Find where the given text appears and provide that cell's center as (X, Y) coordinate. 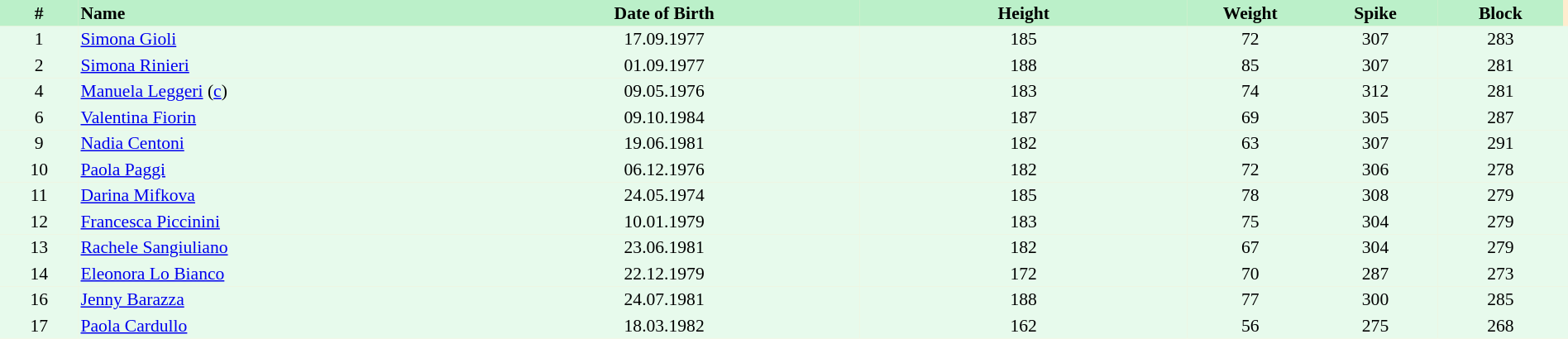
23.06.1981 (664, 248)
85 (1250, 65)
312 (1374, 91)
24.07.1981 (664, 299)
Manuela Leggeri (c) (273, 91)
275 (1374, 326)
Height (1024, 13)
01.09.1977 (664, 65)
Name (273, 13)
187 (1024, 117)
Rachele Sangiuliano (273, 248)
10 (39, 169)
305 (1374, 117)
Date of Birth (664, 13)
13 (39, 248)
78 (1250, 195)
56 (1250, 326)
268 (1500, 326)
22.12.1979 (664, 274)
75 (1250, 222)
10.01.1979 (664, 222)
4 (39, 91)
6 (39, 117)
11 (39, 195)
69 (1250, 117)
17 (39, 326)
67 (1250, 248)
Paola Paggi (273, 169)
14 (39, 274)
Valentina Fiorin (273, 117)
Block (1500, 13)
63 (1250, 144)
18.03.1982 (664, 326)
Francesca Piccinini (273, 222)
# (39, 13)
16 (39, 299)
162 (1024, 326)
1 (39, 40)
Paola Cardullo (273, 326)
283 (1500, 40)
172 (1024, 274)
09.10.1984 (664, 117)
Simona Rinieri (273, 65)
9 (39, 144)
285 (1500, 299)
Jenny Barazza (273, 299)
273 (1500, 274)
19.06.1981 (664, 144)
17.09.1977 (664, 40)
308 (1374, 195)
278 (1500, 169)
306 (1374, 169)
74 (1250, 91)
70 (1250, 274)
291 (1500, 144)
Darina Mifkova (273, 195)
Spike (1374, 13)
Weight (1250, 13)
06.12.1976 (664, 169)
09.05.1976 (664, 91)
Eleonora Lo Bianco (273, 274)
2 (39, 65)
12 (39, 222)
24.05.1974 (664, 195)
Simona Gioli (273, 40)
300 (1374, 299)
Nadia Centoni (273, 144)
77 (1250, 299)
